Capture the cell that displays the provided text and extract its (X, Y) central coordinate. 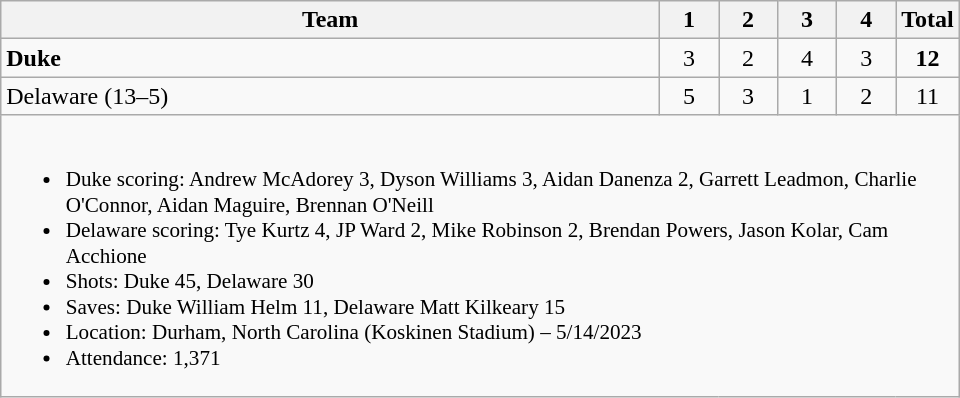
11 (928, 96)
Team (330, 20)
12 (928, 58)
Delaware (13–5) (330, 96)
5 (688, 96)
Duke (330, 58)
Total (928, 20)
